Capture the cell that displays the provided text and extract its [X, Y] central coordinate. 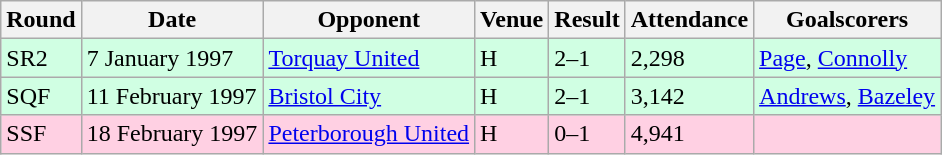
Peterborough United [369, 134]
Opponent [369, 20]
Torquay United [369, 58]
7 January 1997 [172, 58]
11 February 1997 [172, 96]
Round [41, 20]
Page, Connolly [848, 58]
18 February 1997 [172, 134]
0–1 [587, 134]
SQF [41, 96]
Result [587, 20]
Attendance [689, 20]
3,142 [689, 96]
SR2 [41, 58]
Date [172, 20]
4,941 [689, 134]
Goalscorers [848, 20]
2,298 [689, 58]
Venue [512, 20]
Bristol City [369, 96]
SSF [41, 134]
Andrews, Bazeley [848, 96]
